Search for the cell housing the specified text and yield its (X, Y) center coordinate. 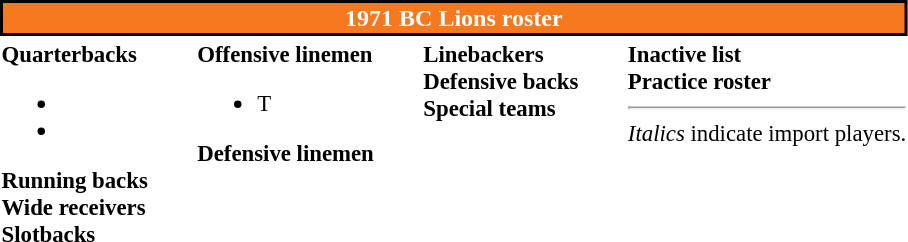
1971 BC Lions roster (454, 18)
